Pinpoint the cell where the given text exists, returning its (X, Y) midpoint coordinate. 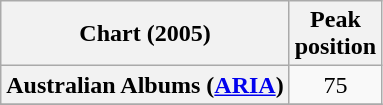
Australian Albums (ARIA) (145, 85)
Peakposition (335, 34)
Chart (2005) (145, 34)
75 (335, 85)
